Capture the cell that displays the provided text and extract its [x, y] central coordinate. 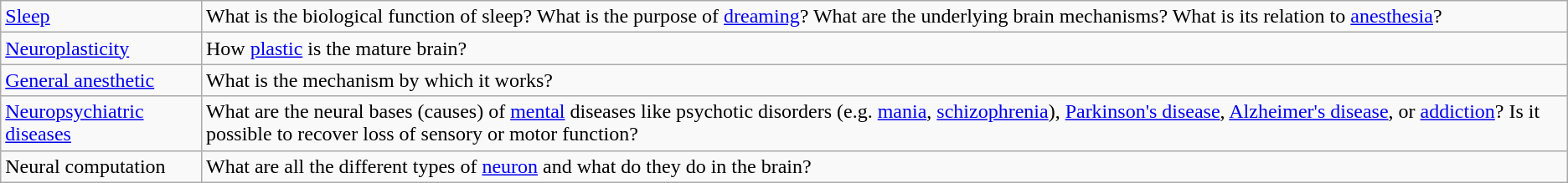
What are all the different types of neuron and what do they do in the brain? [885, 166]
Neuropsychiatric diseases [101, 124]
What is the mechanism by which it works? [885, 80]
Sleep [101, 17]
General anesthetic [101, 80]
How plastic is the mature brain? [885, 48]
Neuroplasticity [101, 48]
Neural computation [101, 166]
